Capture the cell that displays the provided text and extract its (x, y) central coordinate. 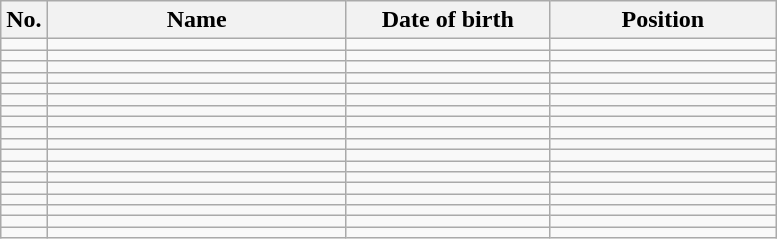
Date of birth (448, 20)
Name (196, 20)
No. (24, 20)
Position (662, 20)
